Scan for the cell matching the given text and deliver its [x, y] coordinate at center. 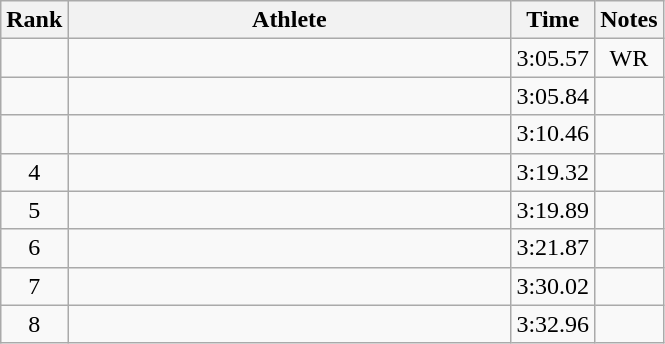
3:19.32 [553, 172]
3:30.02 [553, 286]
5 [34, 210]
3:21.87 [553, 248]
3:05.57 [553, 58]
3:32.96 [553, 324]
WR [629, 58]
4 [34, 172]
7 [34, 286]
3:19.89 [553, 210]
3:10.46 [553, 134]
Time [553, 20]
Rank [34, 20]
6 [34, 248]
Athlete [290, 20]
3:05.84 [553, 96]
Notes [629, 20]
8 [34, 324]
